Return [x, y] of the center of cell containing provided text 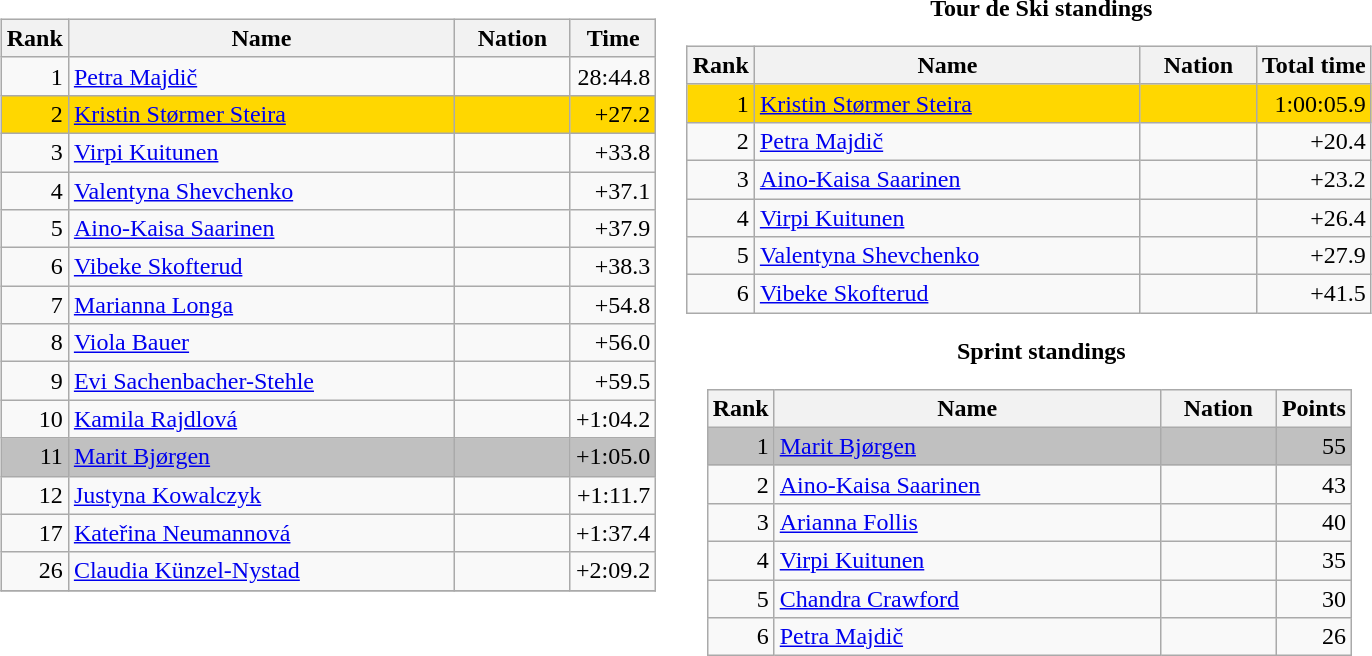
43 [1314, 484]
+2:09.2 [612, 571]
+27.2 [612, 114]
Kateřina Neumannová [261, 533]
+1:04.2 [612, 419]
+37.9 [612, 229]
35 [1314, 560]
Kamila Rajdlová [261, 419]
Chandra Crawford [967, 599]
Justyna Kowalczyk [261, 495]
+27.9 [1314, 256]
Evi Sachenbacher-Stehle [261, 381]
+54.8 [612, 305]
+33.8 [612, 152]
17 [34, 533]
Time [612, 38]
7 [34, 305]
9 [34, 381]
12 [34, 495]
+56.0 [612, 343]
Arianna Follis [967, 522]
+1:37.4 [612, 533]
+23.2 [1314, 179]
+1:05.0 [612, 457]
+37.1 [612, 191]
Claudia Künzel-Nystad [261, 571]
40 [1314, 522]
+59.5 [612, 381]
28:44.8 [612, 76]
+20.4 [1314, 141]
1:00:05.9 [1314, 103]
55 [1314, 446]
10 [34, 419]
8 [34, 343]
11 [34, 457]
Points [1314, 408]
30 [1314, 599]
+1:11.7 [612, 495]
+41.5 [1314, 294]
+26.4 [1314, 217]
Total time [1314, 65]
+38.3 [612, 267]
Marianna Longa [261, 305]
Viola Bauer [261, 343]
